Capture the cell that displays the provided text and extract its [X, Y] central coordinate. 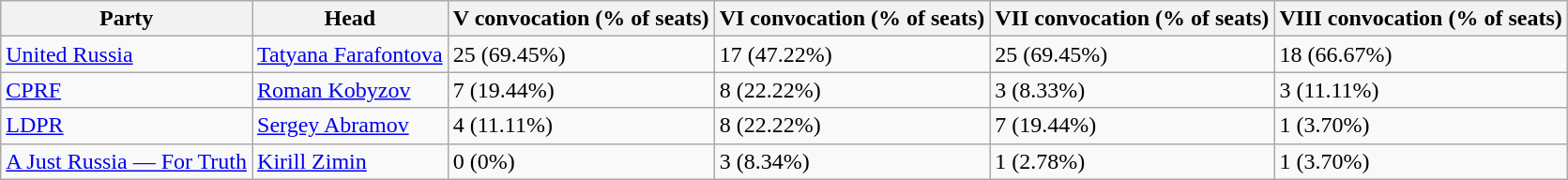
VII convocation (% of seats) [1132, 19]
3 (8.33%) [1132, 90]
17 (47.22%) [852, 54]
LDPR [127, 126]
CPRF [127, 90]
VI convocation (% of seats) [852, 19]
1 (2.78%) [1132, 161]
Tatyana Farafontova [351, 54]
VIII convocation (% of seats) [1421, 19]
Head [351, 19]
Party [127, 19]
0 (0%) [581, 161]
4 (11.11%) [581, 126]
V convocation (% of seats) [581, 19]
United Russia [127, 54]
Roman Kobyzov [351, 90]
3 (8.34%) [852, 161]
A Just Russia — For Truth [127, 161]
Sergey Abramov [351, 126]
3 (11.11%) [1421, 90]
Kirill Zimin [351, 161]
18 (66.67%) [1421, 54]
